Capture the cell that displays the provided text and extract its (X, Y) central coordinate. 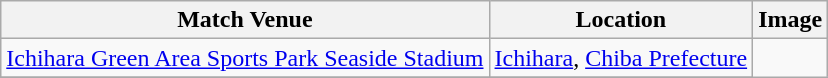
Location (621, 20)
Match Venue (245, 20)
Ichihara, Chiba Prefecture (621, 58)
Ichihara Green Area Sports Park Seaside Stadium (245, 58)
Image (790, 20)
